Return (x, y) of the center of cell containing provided text 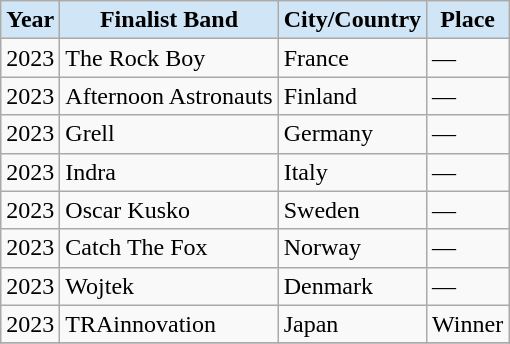
Sweden (352, 210)
Year (30, 20)
Germany (352, 134)
Denmark (352, 286)
Indra (169, 172)
Norway (352, 248)
Catch The Fox (169, 248)
City/Country (352, 20)
Winner (468, 324)
Italy (352, 172)
Oscar Kusko (169, 210)
Wojtek (169, 286)
Grell (169, 134)
Finalist Band (169, 20)
TRAinnovation (169, 324)
Afternoon Astronauts (169, 96)
France (352, 58)
Japan (352, 324)
Finland (352, 96)
The Rock Boy (169, 58)
Place (468, 20)
